Pinpoint the cell where the given text exists, returning its (x, y) midpoint coordinate. 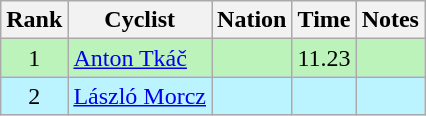
2 (34, 96)
Cyclist (140, 20)
Anton Tkáč (140, 58)
11.23 (324, 58)
László Morcz (140, 96)
Time (324, 20)
Rank (34, 20)
Notes (390, 20)
Nation (252, 20)
1 (34, 58)
